Provide the [X, Y] coordinate of the cell's center where the given text is located.  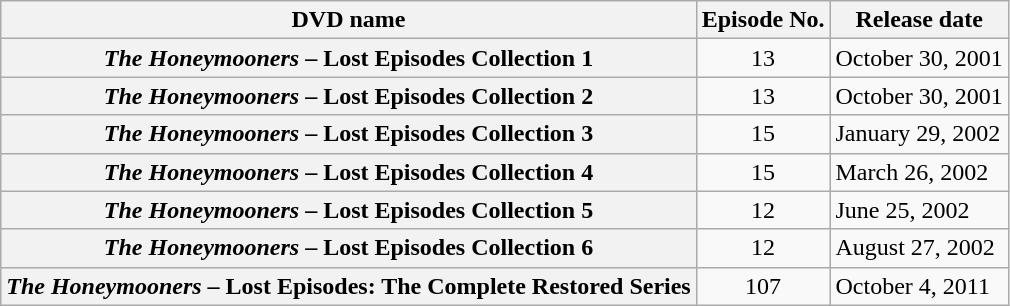
August 27, 2002 [919, 248]
October 4, 2011 [919, 286]
Episode No. [763, 20]
The Honeymooners – Lost Episodes Collection 2 [348, 96]
The Honeymooners – Lost Episodes Collection 6 [348, 248]
The Honeymooners – Lost Episodes Collection 4 [348, 172]
The Honeymooners – Lost Episodes Collection 1 [348, 58]
The Honeymooners – Lost Episodes: The Complete Restored Series [348, 286]
107 [763, 286]
January 29, 2002 [919, 134]
DVD name [348, 20]
June 25, 2002 [919, 210]
March 26, 2002 [919, 172]
The Honeymooners – Lost Episodes Collection 5 [348, 210]
The Honeymooners – Lost Episodes Collection 3 [348, 134]
Release date [919, 20]
